Return [X, Y] of the center of cell containing provided text 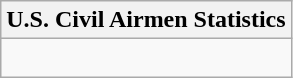
U.S. Civil Airmen Statistics [146, 20]
